Search for the cell housing the specified text and yield its [X, Y] center coordinate. 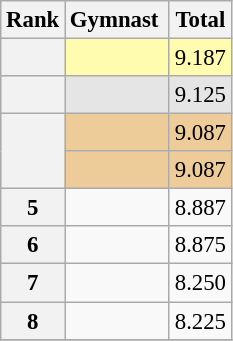
Gymnast [118, 20]
8.875 [200, 245]
8 [33, 321]
8.887 [200, 208]
Rank [33, 20]
5 [33, 208]
8.225 [200, 321]
6 [33, 245]
7 [33, 283]
Total [200, 20]
9.187 [200, 58]
9.125 [200, 95]
8.250 [200, 283]
